Return the [X, Y] coordinate for the center point of the cell that contains the specified text.  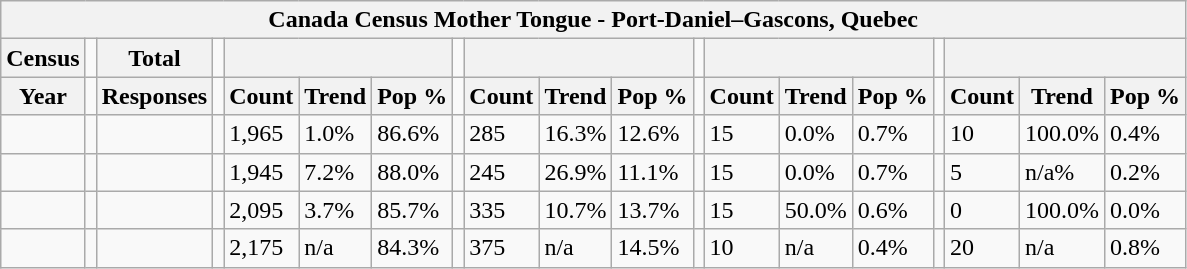
Year [43, 96]
285 [502, 134]
86.6% [412, 134]
Responses [154, 96]
0.8% [1146, 248]
0 [982, 210]
n/a% [1062, 172]
2,095 [262, 210]
50.0% [816, 210]
Census [43, 58]
Canada Census Mother Tongue - Port-Daniel–Gascons, Quebec [594, 20]
375 [502, 248]
3.7% [336, 210]
7.2% [336, 172]
335 [502, 210]
Total [154, 58]
1,945 [262, 172]
84.3% [412, 248]
12.6% [652, 134]
26.9% [576, 172]
10.7% [576, 210]
5 [982, 172]
0.2% [1146, 172]
20 [982, 248]
14.5% [652, 248]
2,175 [262, 248]
1.0% [336, 134]
245 [502, 172]
1,965 [262, 134]
13.7% [652, 210]
0.6% [892, 210]
11.1% [652, 172]
16.3% [576, 134]
88.0% [412, 172]
85.7% [412, 210]
